Locate the cell with the specified text and output its (X, Y) center coordinate. 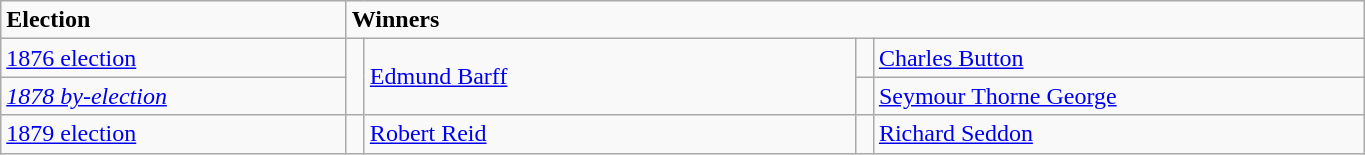
1879 election (174, 134)
1876 election (174, 58)
Charles Button (1118, 58)
1878 by-election (174, 96)
Richard Seddon (1118, 134)
Robert Reid (610, 134)
Edmund Barff (610, 77)
Seymour Thorne George (1118, 96)
Winners (855, 20)
Election (174, 20)
